Identify which cell holds the provided text, then report its (x, y) central coordinate. 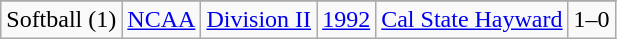
Softball (1) (62, 20)
1–0 (592, 20)
Cal State Hayward (472, 20)
Division II (259, 20)
1992 (346, 20)
NCAA (162, 20)
